Return the [x, y] coordinate for the center point of the cell that contains the specified text.  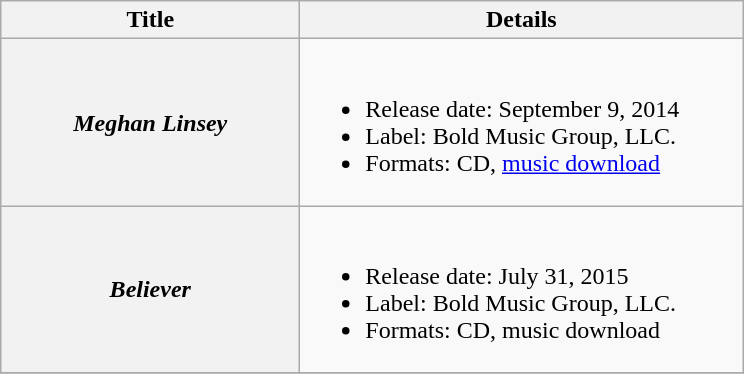
Release date: July 31, 2015Label: Bold Music Group, LLC.Formats: CD, music download [522, 290]
Title [150, 20]
Believer [150, 290]
Details [522, 20]
Meghan Linsey [150, 122]
Release date: September 9, 2014Label: Bold Music Group, LLC.Formats: CD, music download [522, 122]
